Scan for the cell matching the given text and deliver its (x, y) coordinate at center. 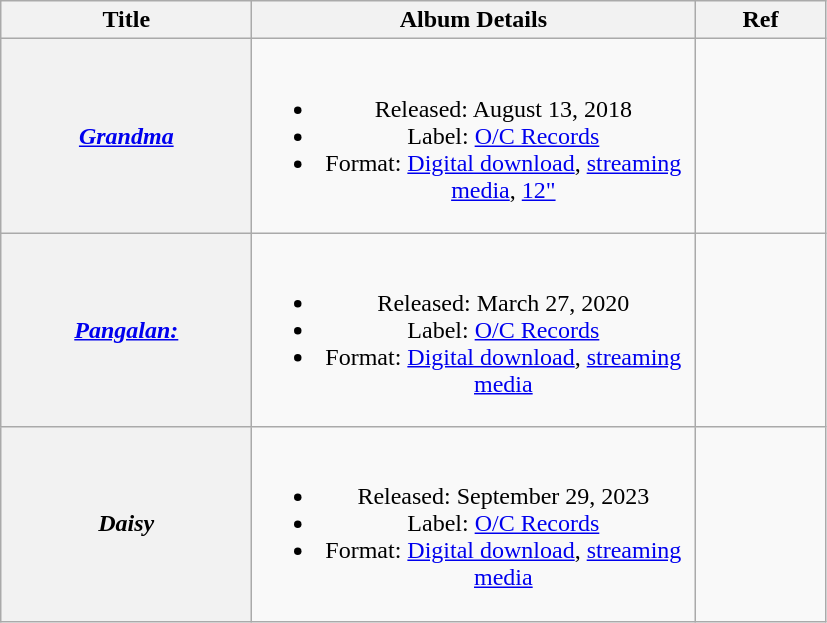
Released: September 29, 2023 Label: O/C RecordsFormat: Digital download, streaming media (474, 524)
Ref (760, 20)
Grandma (126, 136)
Released: March 27, 2020 Label: O/C RecordsFormat: Digital download, streaming media (474, 330)
Released: August 13, 2018 Label: O/C RecordsFormat: Digital download, streaming media, 12" (474, 136)
Daisy (126, 524)
Album Details (474, 20)
Title (126, 20)
Pangalan: (126, 330)
